Locate the cell with the specified text and output its [X, Y] center coordinate. 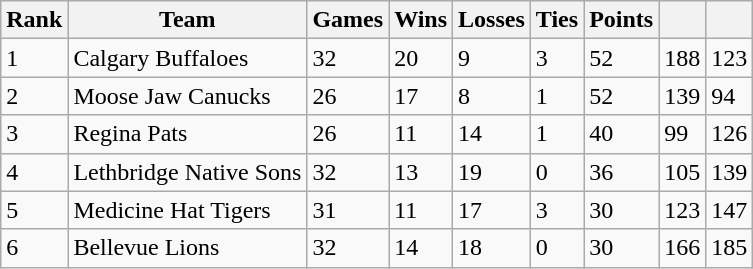
Bellevue Lions [188, 248]
8 [492, 96]
Rank [34, 20]
Games [348, 20]
188 [682, 58]
Ties [556, 20]
13 [421, 172]
18 [492, 248]
Points [622, 20]
Team [188, 20]
Medicine Hat Tigers [188, 210]
147 [730, 210]
94 [730, 96]
5 [34, 210]
166 [682, 248]
Wins [421, 20]
6 [34, 248]
2 [34, 96]
Losses [492, 20]
19 [492, 172]
Lethbridge Native Sons [188, 172]
31 [348, 210]
20 [421, 58]
9 [492, 58]
126 [730, 134]
4 [34, 172]
40 [622, 134]
185 [730, 248]
Regina Pats [188, 134]
99 [682, 134]
105 [682, 172]
36 [622, 172]
Moose Jaw Canucks [188, 96]
Calgary Buffaloes [188, 58]
